Locate the cell with the specified text and output its [x, y] center coordinate. 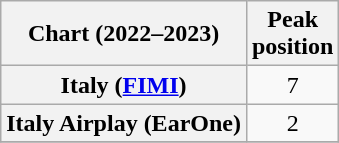
7 [292, 85]
Italy (FIMI) [124, 85]
Chart (2022–2023) [124, 34]
Peakposition [292, 34]
2 [292, 123]
Italy Airplay (EarOne) [124, 123]
